Extract the (x, y) coordinate from the center of the cell holding the provided text.  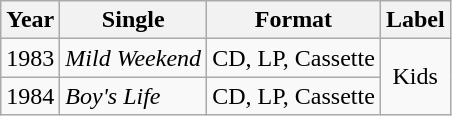
Boy's Life (134, 96)
Label (415, 20)
Year (30, 20)
1983 (30, 58)
1984 (30, 96)
Mild Weekend (134, 58)
Kids (415, 77)
Format (294, 20)
Single (134, 20)
